Provide the (X, Y) coordinate of the cell's center where the given text is located.  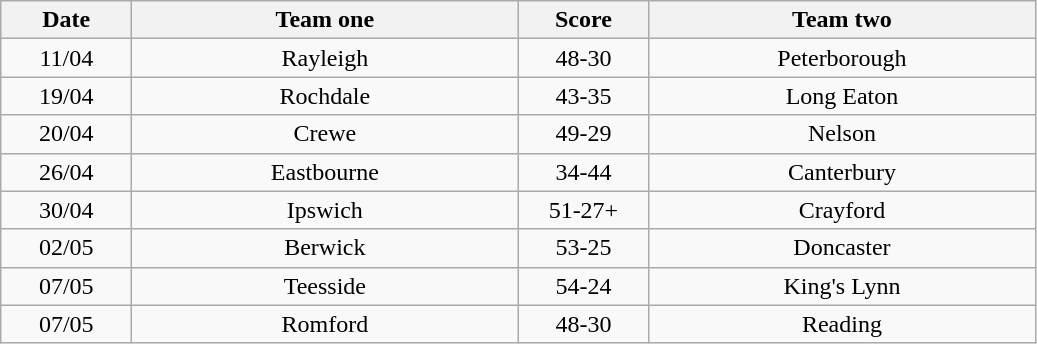
Rayleigh (325, 58)
26/04 (66, 172)
Canterbury (842, 172)
Crewe (325, 134)
34-44 (584, 172)
30/04 (66, 210)
54-24 (584, 286)
Date (66, 20)
11/04 (66, 58)
Doncaster (842, 248)
Long Eaton (842, 96)
20/04 (66, 134)
Eastbourne (325, 172)
Teesside (325, 286)
Crayford (842, 210)
Nelson (842, 134)
02/05 (66, 248)
53-25 (584, 248)
Berwick (325, 248)
King's Lynn (842, 286)
51-27+ (584, 210)
19/04 (66, 96)
Team two (842, 20)
Romford (325, 324)
49-29 (584, 134)
Score (584, 20)
Team one (325, 20)
Ipswich (325, 210)
43-35 (584, 96)
Reading (842, 324)
Rochdale (325, 96)
Peterborough (842, 58)
